Find where the given text appears and provide that cell's center as [x, y] coordinate. 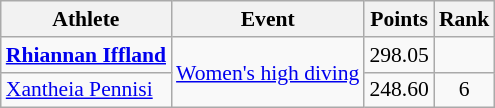
Women's high diving [268, 72]
Athlete [86, 19]
248.60 [398, 90]
Xantheia Pennisi [86, 90]
Event [268, 19]
6 [464, 90]
Points [398, 19]
Rank [464, 19]
Rhiannan Iffland [86, 55]
298.05 [398, 55]
